Search for the cell housing the specified text and yield its (x, y) center coordinate. 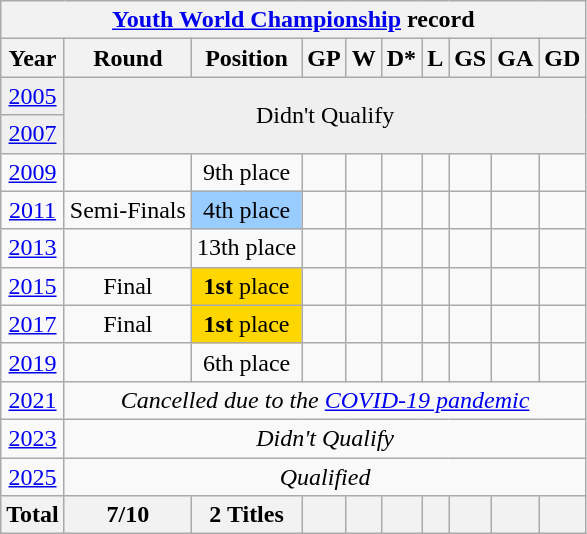
Cancelled due to the COVID-19 pandemic (325, 400)
2019 (33, 362)
2009 (33, 172)
Position (246, 58)
13th place (246, 248)
Qualified (325, 477)
2 Titles (246, 515)
GD (562, 58)
7/10 (128, 515)
GS (470, 58)
GA (516, 58)
Semi-Finals (128, 210)
4th place (246, 210)
2025 (33, 477)
2005 (33, 96)
2021 (33, 400)
GP (324, 58)
2017 (33, 324)
2023 (33, 438)
L (436, 58)
Total (33, 515)
2007 (33, 134)
Round (128, 58)
2011 (33, 210)
2015 (33, 286)
Youth World Championship record (294, 20)
Year (33, 58)
2013 (33, 248)
W (364, 58)
D* (401, 58)
6th place (246, 362)
9th place (246, 172)
